From the cell containing the given text, extract its center point as (X, Y) coordinate. 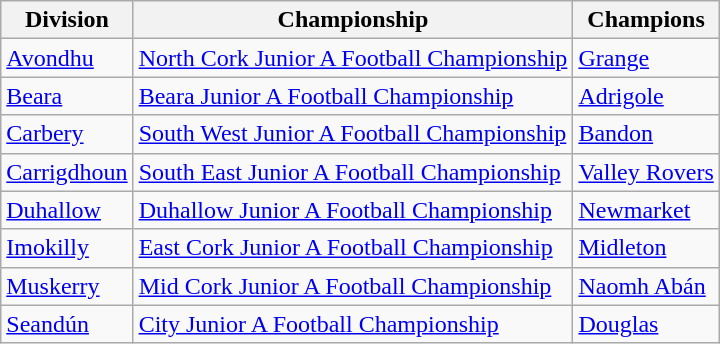
Beara (67, 96)
East Cork Junior A Football Championship (353, 248)
Midleton (646, 248)
South West Junior A Football Championship (353, 134)
Carrigdhoun (67, 172)
City Junior A Football Championship (353, 324)
Champions (646, 20)
Mid Cork Junior A Football Championship (353, 286)
Bandon (646, 134)
North Cork Junior A Football Championship (353, 58)
South East Junior A Football Championship (353, 172)
Newmarket (646, 210)
Beara Junior A Football Championship (353, 96)
Duhallow Junior A Football Championship (353, 210)
Adrigole (646, 96)
Naomh Abán (646, 286)
Douglas (646, 324)
Muskerry (67, 286)
Carbery (67, 134)
Imokilly (67, 248)
Division (67, 20)
Grange (646, 58)
Duhallow (67, 210)
Avondhu (67, 58)
Seandún (67, 324)
Valley Rovers (646, 172)
Championship (353, 20)
